Return (x, y) of the center of cell containing provided text 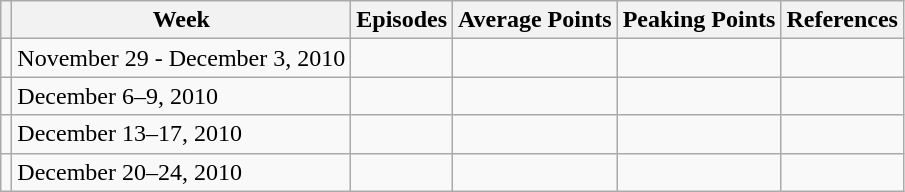
Average Points (536, 20)
December 13–17, 2010 (182, 134)
Episodes (402, 20)
References (842, 20)
Peaking Points (699, 20)
Week (182, 20)
December 6–9, 2010 (182, 96)
December 20–24, 2010 (182, 172)
November 29 - December 3, 2010 (182, 58)
